Provide the (X, Y) coordinate of the cell's center where the given text is located.  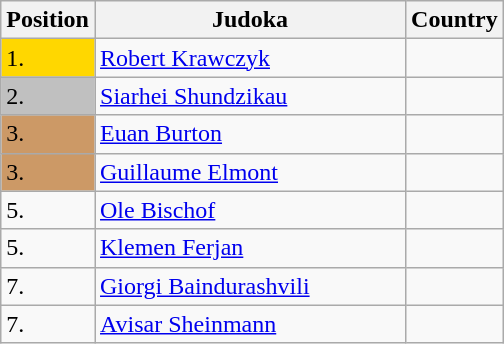
Euan Burton (250, 134)
1. (48, 58)
Robert Krawczyk (250, 58)
Country (455, 20)
Guillaume Elmont (250, 172)
2. (48, 96)
Avisar Sheinmann (250, 324)
Giorgi Baindurashvili (250, 286)
Position (48, 20)
Ole Bischof (250, 210)
Judoka (250, 20)
Klemen Ferjan (250, 248)
Siarhei Shundzikau (250, 96)
